Locate the cell with the specified text and output its [x, y] center coordinate. 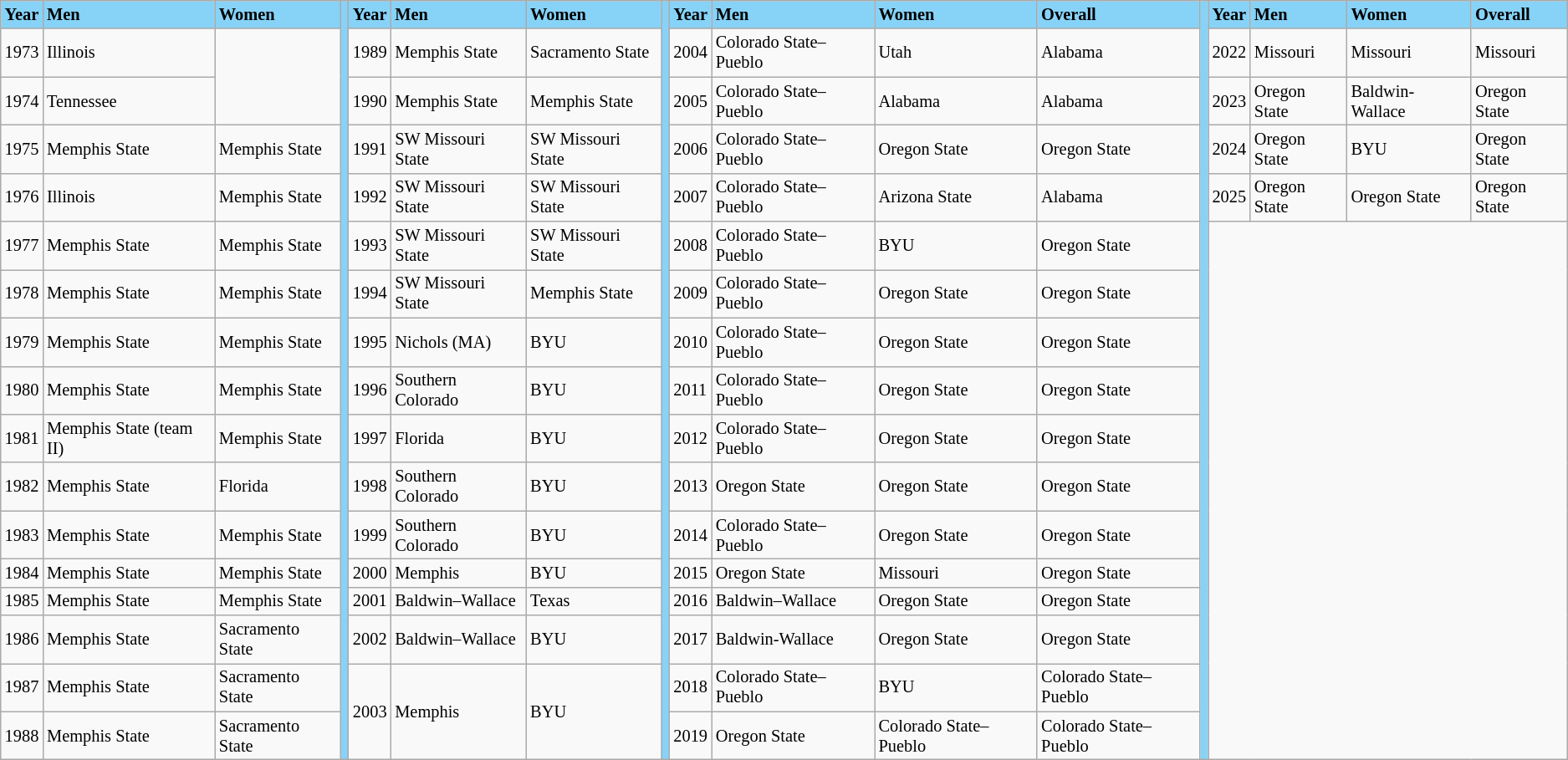
2007 [690, 197]
2004 [690, 53]
2000 [370, 573]
2025 [1229, 197]
1991 [370, 149]
2008 [690, 246]
1975 [22, 149]
2012 [690, 438]
2001 [370, 601]
2009 [690, 293]
1987 [22, 687]
Tennessee [129, 101]
1995 [370, 342]
1977 [22, 246]
1999 [370, 535]
2023 [1229, 101]
1973 [22, 53]
1994 [370, 293]
1996 [370, 390]
2005 [690, 101]
2003 [370, 711]
1993 [370, 246]
Nichols (MA) [458, 342]
1989 [370, 53]
Memphis State (team II) [129, 438]
Arizona State [957, 197]
1988 [22, 736]
1976 [22, 197]
2019 [690, 736]
1984 [22, 573]
1979 [22, 342]
1974 [22, 101]
2017 [690, 640]
2016 [690, 601]
2010 [690, 342]
1997 [370, 438]
1980 [22, 390]
1990 [370, 101]
1983 [22, 535]
1982 [22, 487]
2018 [690, 687]
1985 [22, 601]
1992 [370, 197]
Texas [594, 601]
1981 [22, 438]
1978 [22, 293]
Utah [957, 53]
2024 [1229, 149]
2011 [690, 390]
2022 [1229, 53]
2006 [690, 149]
2015 [690, 573]
2013 [690, 487]
2014 [690, 535]
2002 [370, 640]
1986 [22, 640]
1998 [370, 487]
